Return [x, y] of the center of cell containing provided text 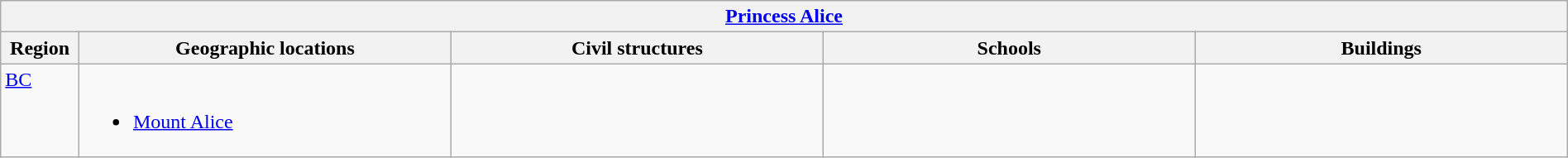
Region [40, 48]
Geographic locations [265, 48]
Buildings [1381, 48]
BC [40, 111]
Civil structures [637, 48]
Schools [1009, 48]
Mount Alice [265, 111]
Princess Alice [784, 17]
